For the text-containing cell, return its midpoint in (X, Y) coordinate format. 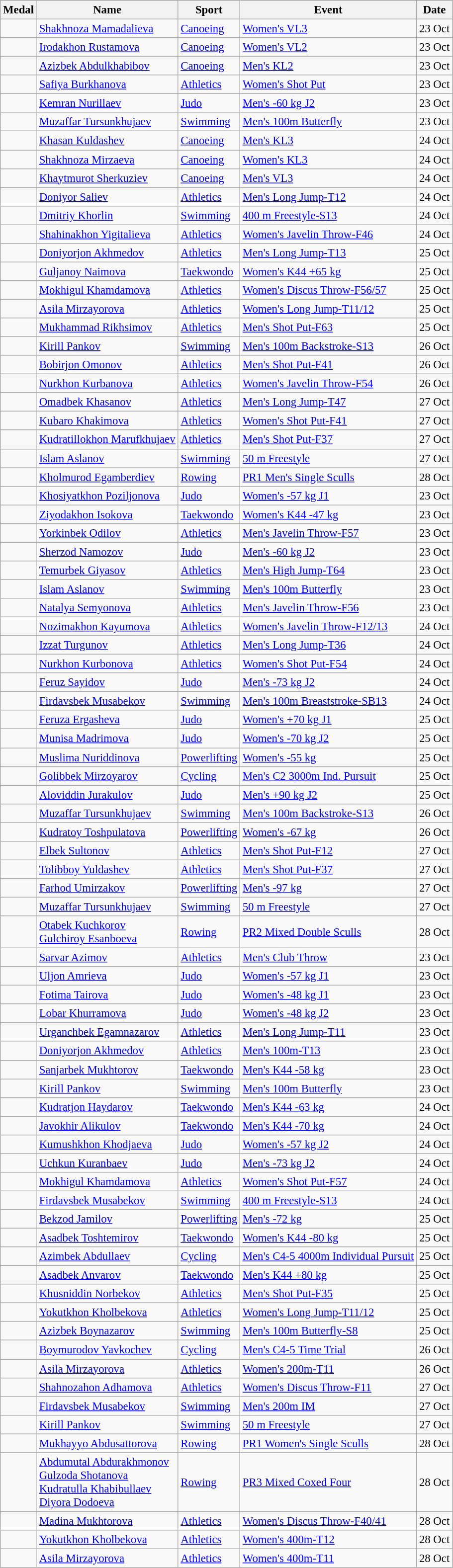
Women's Discus Throw-F56/57 (328, 290)
Women's -67 kg (328, 832)
Ziyodakhon Isokova (107, 514)
Women's Shot Put (328, 84)
Women's 400m-T12 (328, 1540)
Aloviddin Jurakulov (107, 795)
Elbek Sultonov (107, 851)
Women's Discus Throw-F11 (328, 1387)
Feruz Sayidov (107, 682)
PR2 Mixed Double Sculls (328, 932)
Women's VL2 (328, 47)
Men's C4-5 Time Trial (328, 1350)
Kudratjon Haydarov (107, 1107)
Women's Javelin Throw-F54 (328, 384)
Dmitriy Khorlin (107, 215)
Urganchbek Egamnazarov (107, 1032)
Irodakhon Rustamova (107, 47)
Guljanoy Naimova (107, 271)
Women's Shot Put-F41 (328, 421)
Event (328, 10)
Men's K44 -70 kg (328, 1126)
Women's -55 kg (328, 757)
Javokhir Alikulov (107, 1126)
Kudratoy Toshpulatova (107, 832)
Women's -48 kg J2 (328, 1013)
Azizbek Abdulkhabibov (107, 66)
Men's 100m Breaststroke-SB13 (328, 701)
Men's High Jump-T64 (328, 571)
Sherzod Namozov (107, 552)
PR3 Mixed Coxed Four (328, 1482)
Bobirjon Omonov (107, 365)
Women's Javelin Throw-F12/13 (328, 627)
Men's +90 kg J2 (328, 795)
Women's -57 kg J2 (328, 1145)
Munisa Madrimova (107, 739)
Women's Shot Put-F54 (328, 664)
Women's 200m-T11 (328, 1369)
Feruza Ergasheva (107, 720)
Yorkinbek Odilov (107, 533)
Kemran Nurillaev (107, 103)
Women's K44 +65 kg (328, 271)
Farhod Umirzakov (107, 888)
Otabek KuchkorovGulchiroy Esanboeva (107, 932)
Women's Discus Throw-F40/41 (328, 1521)
Men's Long Jump-T13 (328, 253)
Shakhnoza Mamadalieva (107, 29)
Women's +70 kg J1 (328, 720)
Asadbek Toshtemirov (107, 1238)
Women's 400m-T11 (328, 1558)
Men's Javelin Throw-F56 (328, 608)
Men's Long Jump-T47 (328, 402)
Men's 100m Butterfly-S8 (328, 1331)
Women's Shot Put-F57 (328, 1182)
Tolibboy Yuldashev (107, 869)
Sport (209, 10)
Men's K44 -58 kg (328, 1070)
Nurkhon Kurbonova (107, 664)
Men's Javelin Throw-F57 (328, 533)
PR1 Men's Single Sculls (328, 477)
Madina Mukhtorova (107, 1521)
Men's Shot Put-F12 (328, 851)
Asadbek Anvarov (107, 1275)
Shahnozahon Adhamova (107, 1387)
Kudratillokhon Marufkhujaev (107, 440)
Mukhayyo Abdusattorova (107, 1443)
Men's 200m IM (328, 1406)
Date (435, 10)
Lobar Khurramova (107, 1013)
Women's -48 kg J1 (328, 995)
Doniyor Saliev (107, 197)
Fotima Tairova (107, 995)
Men's Long Jump-T36 (328, 645)
Kumushkhon Khodjaeva (107, 1145)
Men's -97 kg (328, 888)
Men's VL3 (328, 178)
Khusniddin Norbekov (107, 1294)
Medal (19, 10)
Men's KL2 (328, 66)
Abdumutal AbdurakhmonovGulzoda ShotanovaKudratulla KhabibullaevDiyora Dodoeva (107, 1482)
Shahinakhon Yigitalieva (107, 234)
Women's KL3 (328, 160)
Muslima Nuriddinova (107, 757)
Boymurodov Yavkochev (107, 1350)
PR1 Women's Single Sculls (328, 1443)
Azizbek Boynazarov (107, 1331)
Izzat Turgunov (107, 645)
Sanjarbek Mukhtorov (107, 1070)
Khosiyatkhon Poziljonova (107, 495)
Khaytmurot Sherkuziev (107, 178)
Women's K44 -80 kg (328, 1238)
Temurbek Giyasov (107, 571)
Khasan Kuldashev (107, 141)
Women's K44 -47 kg (328, 514)
Uljon Amrieva (107, 976)
Name (107, 10)
Azimbek Abdullaev (107, 1256)
Men's C2 3000m Ind. Pursuit (328, 776)
Women's -70 kg J2 (328, 739)
Uchkun Kuranbaev (107, 1163)
Nurkhon Kurbanova (107, 384)
Safiya Burkhanova (107, 84)
Men's Long Jump-T12 (328, 197)
Bekzod Jamilov (107, 1219)
Men's Shot Put-F63 (328, 328)
Mukhammad Rikhsimov (107, 328)
Men's KL3 (328, 141)
Kubaro Khakimova (107, 421)
Sarvar Azimov (107, 958)
Men's Shot Put-F41 (328, 365)
Men's -72 kg (328, 1219)
Omadbek Khasanov (107, 402)
Men's K44 -63 kg (328, 1107)
Natalya Semyonova (107, 608)
Men's C4-5 4000m Individual Pursuit (328, 1256)
Men's Club Throw (328, 958)
Shakhnoza Mirzaeva (107, 160)
Men's K44 +80 kg (328, 1275)
Women's Javelin Throw-F46 (328, 234)
Nozimakhon Kayumova (107, 627)
Kholmurod Egamberdiev (107, 477)
Women's VL3 (328, 29)
Men's Long Jump-T11 (328, 1032)
Men's Shot Put-F35 (328, 1294)
Golibbek Mirzoyarov (107, 776)
Men's 100m-T13 (328, 1051)
